Search for the cell housing the specified text and yield its [X, Y] center coordinate. 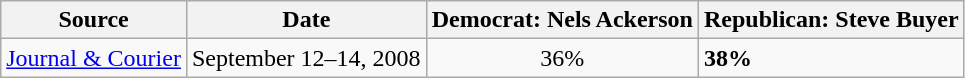
36% [562, 58]
Journal & Courier [94, 58]
September 12–14, 2008 [306, 58]
Date [306, 20]
38% [831, 58]
Republican: Steve Buyer [831, 20]
Democrat: Nels Ackerson [562, 20]
Source [94, 20]
